From the cell containing the given text, extract its center point as (x, y) coordinate. 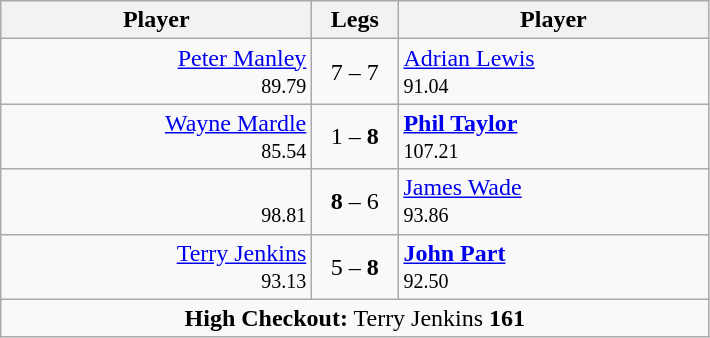
98.81 (156, 202)
Adrian Lewis 91.04 (554, 72)
Phil Taylor 107.21 (554, 136)
1 – 8 (355, 136)
Legs (355, 20)
5 – 8 (355, 266)
8 – 6 (355, 202)
High Checkout: Terry Jenkins 161 (355, 318)
James Wade 93.86 (554, 202)
7 – 7 (355, 72)
Terry Jenkins 93.13 (156, 266)
John Part 92.50 (554, 266)
Peter Manley 89.79 (156, 72)
Wayne Mardle 85.54 (156, 136)
